From the cell containing the given text, extract its center point as (X, Y) coordinate. 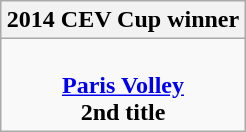
2014 CEV Cup winner (122, 20)
Paris Volley 2nd title (122, 85)
